Capture the cell that displays the provided text and extract its (X, Y) central coordinate. 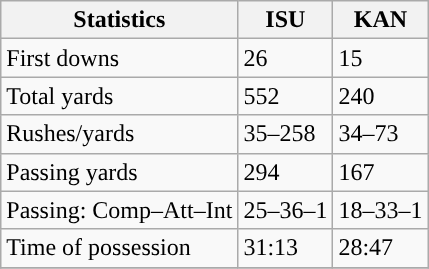
28:47 (380, 248)
Rushes/yards (120, 134)
KAN (380, 20)
Statistics (120, 20)
26 (286, 58)
18–33–1 (380, 210)
Passing yards (120, 172)
240 (380, 96)
15 (380, 58)
ISU (286, 20)
294 (286, 172)
552 (286, 96)
Time of possession (120, 248)
Passing: Comp–Att–Int (120, 210)
34–73 (380, 134)
First downs (120, 58)
35–258 (286, 134)
25–36–1 (286, 210)
31:13 (286, 248)
Total yards (120, 96)
167 (380, 172)
